Pinpoint the cell where the given text exists, returning its [X, Y] midpoint coordinate. 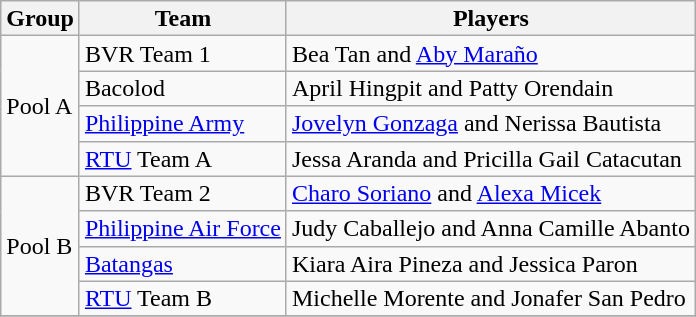
Group [40, 18]
Philippine Air Force [182, 228]
BVR Team 1 [182, 54]
RTU Team A [182, 158]
Michelle Morente and Jonafer San Pedro [490, 298]
Judy Caballejo and Anna Camille Abanto [490, 228]
Bea Tan and Aby Maraño [490, 54]
April Hingpit and Patty Orendain [490, 88]
Bacolod [182, 88]
Charo Soriano and Alexa Micek [490, 194]
Pool A [40, 106]
Jessa Aranda and Pricilla Gail Catacutan [490, 158]
Batangas [182, 264]
Players [490, 18]
RTU Team B [182, 298]
Team [182, 18]
Jovelyn Gonzaga and Nerissa Bautista [490, 124]
Philippine Army [182, 124]
Pool B [40, 246]
BVR Team 2 [182, 194]
Kiara Aira Pineza and Jessica Paron [490, 264]
